Scan for the cell matching the given text and deliver its (X, Y) coordinate at center. 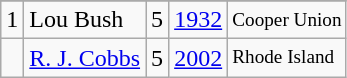
Rhode Island (287, 58)
Lou Bush (85, 20)
R. J. Cobbs (85, 58)
Cooper Union (287, 20)
2002 (198, 58)
1932 (198, 20)
1 (12, 20)
